Return the [X, Y] coordinate for the center point of the cell that contains the specified text.  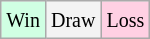
Loss [126, 20]
Draw [72, 20]
Win [24, 20]
